Locate the cell with the specified text and output its [x, y] center coordinate. 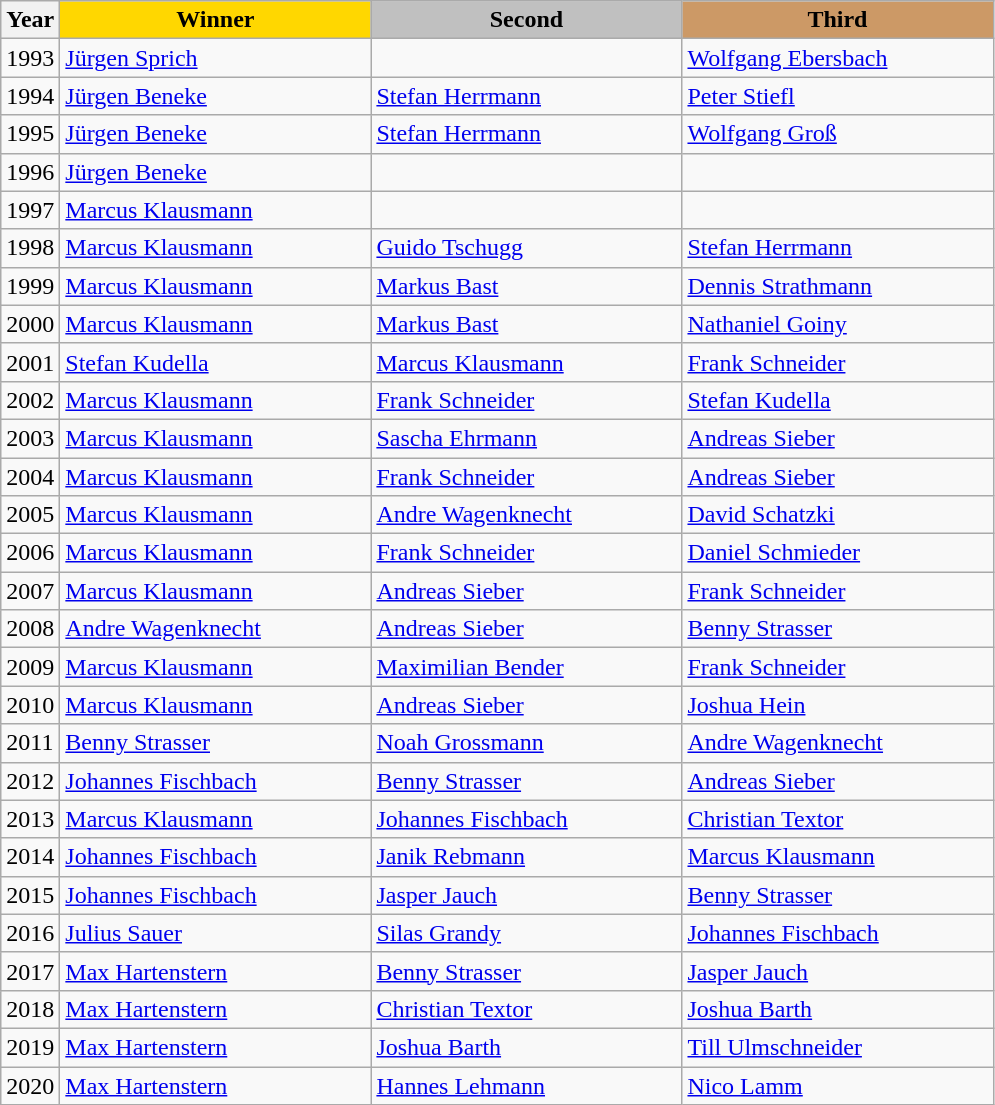
1993 [30, 58]
2009 [30, 667]
Wolfgang Ebersbach [838, 58]
2015 [30, 895]
2007 [30, 591]
2006 [30, 553]
2019 [30, 1047]
Winner [216, 20]
Joshua Hein [838, 705]
1997 [30, 210]
2013 [30, 819]
Maximilian Bender [526, 667]
Guido Tschugg [526, 248]
Noah Grossmann [526, 743]
2003 [30, 438]
2014 [30, 857]
Second [526, 20]
Nico Lamm [838, 1085]
Janik Rebmann [526, 857]
Hannes Lehmann [526, 1085]
2020 [30, 1085]
Wolfgang Groß [838, 134]
Jürgen Sprich [216, 58]
Sascha Ehrmann [526, 438]
2002 [30, 400]
2016 [30, 933]
Year [30, 20]
1996 [30, 172]
Julius Sauer [216, 933]
2005 [30, 515]
Third [838, 20]
2008 [30, 629]
Till Ulmschneider [838, 1047]
Daniel Schmieder [838, 553]
Nathaniel Goiny [838, 324]
2017 [30, 971]
1998 [30, 248]
2011 [30, 743]
2010 [30, 705]
1995 [30, 134]
2001 [30, 362]
2018 [30, 1009]
1994 [30, 96]
Dennis Strathmann [838, 286]
2012 [30, 781]
1999 [30, 286]
2000 [30, 324]
Silas Grandy [526, 933]
David Schatzki [838, 515]
Peter Stiefl [838, 96]
2004 [30, 477]
